Return [x, y] of the center of cell containing provided text 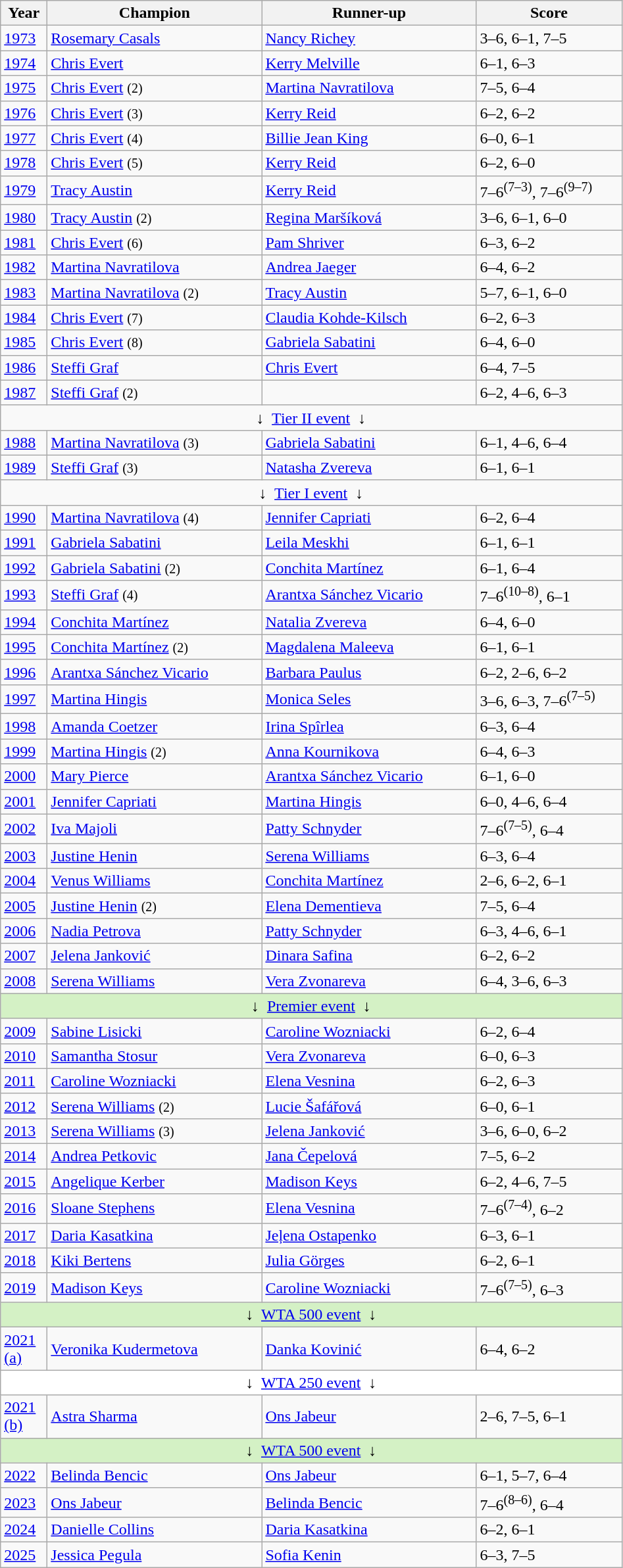
↓ Premier event ↓ [311, 1006]
Billie Jean King [369, 138]
Sloane Stephens [155, 1208]
Justine Henin [155, 856]
3–6, 6–0, 6–2 [549, 1131]
6–0, 4–6, 6–4 [549, 801]
1985 [24, 343]
Conchita Martínez (2) [155, 647]
1991 [24, 543]
1984 [24, 318]
Monica Seles [369, 700]
Kiki Bertens [155, 1260]
2011 [24, 1081]
6–1, 4–6, 6–4 [549, 442]
2021 (a) [24, 1349]
Chris Evert (6) [155, 243]
1974 [24, 63]
6–1, 6–0 [549, 776]
Jana Čepelová [369, 1156]
3–6, 6–1, 6–0 [549, 218]
1983 [24, 293]
Lucie Šafářová [369, 1106]
Martina Hingis (2) [155, 751]
1993 [24, 596]
1988 [24, 442]
Pam Shriver [369, 243]
1976 [24, 113]
6–2, 2–6, 6–2 [549, 672]
Steffi Graf (2) [155, 392]
Barbara Paulus [369, 672]
1994 [24, 622]
Serena Williams (2) [155, 1106]
↓ WTA 250 event ↓ [311, 1383]
7–6(7–5), 6–4 [549, 828]
2022 [24, 1475]
1981 [24, 243]
Nancy Richey [369, 38]
Irina Spîrlea [369, 726]
2021 (b) [24, 1416]
Andrea Jaeger [369, 268]
2000 [24, 776]
Jessica Pegula [155, 1555]
Rosemary Casals [155, 38]
2025 [24, 1555]
2009 [24, 1031]
6–1, 5–7, 6–4 [549, 1475]
1978 [24, 163]
2023 [24, 1503]
Martina Navratilova (4) [155, 517]
2017 [24, 1235]
Venus Williams [155, 881]
Magdalena Maleeva [369, 647]
2006 [24, 931]
6–1, 6–3 [549, 63]
Elena Dementieva [369, 906]
Justine Henin (2) [155, 906]
Chris Evert (3) [155, 113]
1973 [24, 38]
Natalia Zvereva [369, 622]
2–6, 7–5, 6–1 [549, 1416]
5–7, 6–1, 6–0 [549, 293]
1977 [24, 138]
1982 [24, 268]
Leila Meskhi [369, 543]
↓ Tier I event ↓ [311, 492]
Martina Navratilova (2) [155, 293]
2004 [24, 881]
Tracy Austin (2) [155, 218]
1998 [24, 726]
3–6, 6–3, 7–6(7–5) [549, 700]
6–4, 6–3 [549, 751]
Kerry Melville [369, 63]
7–6(7–3), 7–6(9–7) [549, 191]
2003 [24, 856]
2007 [24, 956]
Steffi Graf (3) [155, 467]
2024 [24, 1530]
Regina Maršíková [369, 218]
Claudia Kohde-Kilsch [369, 318]
1989 [24, 467]
1990 [24, 517]
2005 [24, 906]
6–3, 4–6, 6–1 [549, 931]
Chris Evert (2) [155, 88]
7–5, 6–2 [549, 1156]
Steffi Graf (4) [155, 596]
1979 [24, 191]
2014 [24, 1156]
1995 [24, 647]
2013 [24, 1131]
Julia Görges [369, 1260]
2008 [24, 981]
7–6(8–6), 6–4 [549, 1503]
6–4, 3–6, 6–3 [549, 981]
2002 [24, 828]
6–4, 7–5 [549, 368]
Danielle Collins [155, 1530]
7–6(10–8), 6–1 [549, 596]
2018 [24, 1260]
Anna Kournikova [369, 751]
1997 [24, 700]
7–6(7–4), 6–2 [549, 1208]
2010 [24, 1056]
1987 [24, 392]
6–3, 6–1 [549, 1235]
Iva Majoli [155, 828]
Champion [155, 13]
6–0, 6–3 [549, 1056]
1986 [24, 368]
6–1, 6–4 [549, 568]
1996 [24, 672]
Runner-up [369, 13]
Sofia Kenin [369, 1555]
6–2, 6–0 [549, 163]
6–3, 6–2 [549, 243]
7–6(7–5), 6–3 [549, 1287]
2–6, 6–2, 6–1 [549, 881]
6–3, 7–5 [549, 1555]
6–2, 4–6, 7–5 [549, 1181]
Dinara Safina [369, 956]
1992 [24, 568]
Sabine Lisicki [155, 1031]
Andrea Petkovic [155, 1156]
1999 [24, 751]
Mary Pierce [155, 776]
2015 [24, 1181]
Angelique Kerber [155, 1181]
Jeļena Ostapenko [369, 1235]
2012 [24, 1106]
Amanda Coetzer [155, 726]
Score [549, 13]
1975 [24, 88]
Steffi Graf [155, 368]
2001 [24, 801]
Danka Kovinić [369, 1349]
3–6, 6–1, 7–5 [549, 38]
Martina Navratilova (3) [155, 442]
Chris Evert (7) [155, 318]
Samantha Stosur [155, 1056]
Serena Williams (3) [155, 1131]
2019 [24, 1287]
Gabriela Sabatini (2) [155, 568]
Year [24, 13]
1980 [24, 218]
↓ Tier II event ↓ [311, 417]
Veronika Kudermetova [155, 1349]
Chris Evert (4) [155, 138]
6–2, 4–6, 6–3 [549, 392]
2016 [24, 1208]
Chris Evert (8) [155, 343]
Chris Evert (5) [155, 163]
Astra Sharma [155, 1416]
Nadia Petrova [155, 931]
Natasha Zvereva [369, 467]
